Search for the cell housing the specified text and yield its [X, Y] center coordinate. 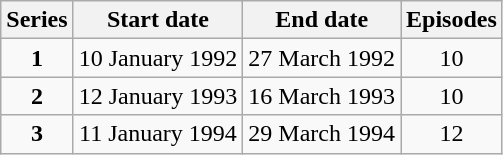
Start date [158, 20]
27 March 1992 [322, 58]
29 March 1994 [322, 134]
3 [37, 134]
1 [37, 58]
2 [37, 96]
Episodes [452, 20]
12 January 1993 [158, 96]
Series [37, 20]
11 January 1994 [158, 134]
12 [452, 134]
16 March 1993 [322, 96]
10 January 1992 [158, 58]
End date [322, 20]
